Find where the given text appears and provide that cell's center as [X, Y] coordinate. 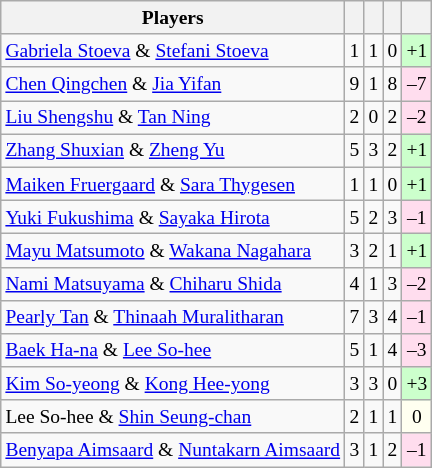
7 [354, 316]
–7 [417, 84]
8 [392, 84]
Gabriela Stoeva & Stefani Stoeva [173, 50]
Chen Qingchen & Jia Yifan [173, 84]
Kim So-yeong & Kong Hee-yong [173, 384]
Liu Shengshu & Tan Ning [173, 118]
Benyapa Aimsaard & Nuntakarn Aimsaard [173, 450]
9 [354, 84]
+3 [417, 384]
Players [173, 18]
–3 [417, 350]
Yuki Fukushima & Sayaka Hirota [173, 216]
Maiken Fruergaard & Sara Thygesen [173, 184]
Nami Matsuyama & Chiharu Shida [173, 284]
Zhang Shuxian & Zheng Yu [173, 150]
Baek Ha-na & Lee So-hee [173, 350]
Lee So-hee & Shin Seung-chan [173, 416]
Mayu Matsumoto & Wakana Nagahara [173, 250]
Pearly Tan & Thinaah Muralitharan [173, 316]
